Determine the [x, y] coordinate at the center of the cell enclosing the given text.  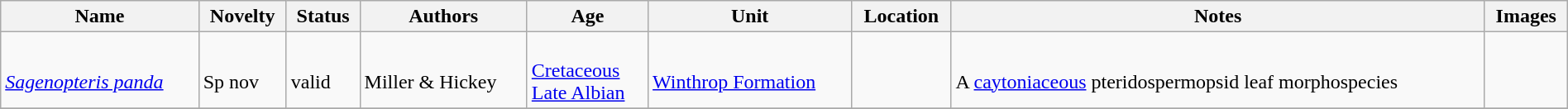
valid [323, 70]
Status [323, 17]
Sp nov [242, 70]
A caytoniaceous pteridospermopsid leaf morphospecies [1217, 70]
CretaceousLate Albian [587, 70]
Unit [750, 17]
Authors [443, 17]
Novelty [242, 17]
Age [587, 17]
Sagenopteris panda [99, 70]
Notes [1217, 17]
Location [901, 17]
Name [99, 17]
Winthrop Formation [750, 70]
Images [1526, 17]
Miller & Hickey [443, 70]
